Pinpoint the cell where the given text exists, returning its [X, Y] midpoint coordinate. 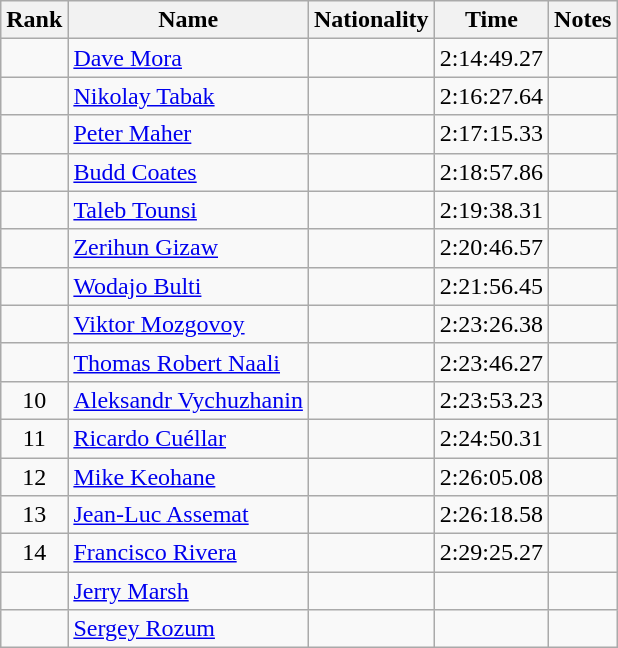
Jean-Luc Assemat [188, 515]
Zerihun Gizaw [188, 248]
Peter Maher [188, 134]
Francisco Rivera [188, 553]
Aleksandr Vychuzhanin [188, 400]
Rank [34, 20]
2:23:26.38 [491, 324]
Sergey Rozum [188, 629]
2:17:15.33 [491, 134]
Name [188, 20]
2:26:05.08 [491, 477]
Ricardo Cuéllar [188, 438]
Notes [583, 20]
11 [34, 438]
2:19:38.31 [491, 210]
2:14:49.27 [491, 58]
Nationality [371, 20]
2:23:46.27 [491, 362]
Taleb Tounsi [188, 210]
12 [34, 477]
2:23:53.23 [491, 400]
2:18:57.86 [491, 172]
Nikolay Tabak [188, 96]
13 [34, 515]
Viktor Mozgovoy [188, 324]
2:16:27.64 [491, 96]
Mike Keohane [188, 477]
Wodajo Bulti [188, 286]
Time [491, 20]
2:20:46.57 [491, 248]
2:29:25.27 [491, 553]
Thomas Robert Naali [188, 362]
10 [34, 400]
Budd Coates [188, 172]
14 [34, 553]
2:26:18.58 [491, 515]
Jerry Marsh [188, 591]
Dave Mora [188, 58]
2:21:56.45 [491, 286]
2:24:50.31 [491, 438]
